Detect which cell encompasses the target text, then output its [x, y] center coordinate. 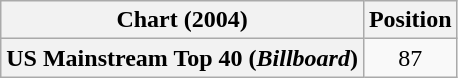
87 [410, 58]
Position [410, 20]
US Mainstream Top 40 (Billboard) [182, 58]
Chart (2004) [182, 20]
